Output the [x, y] coordinate of the center of the cell containing the given text.  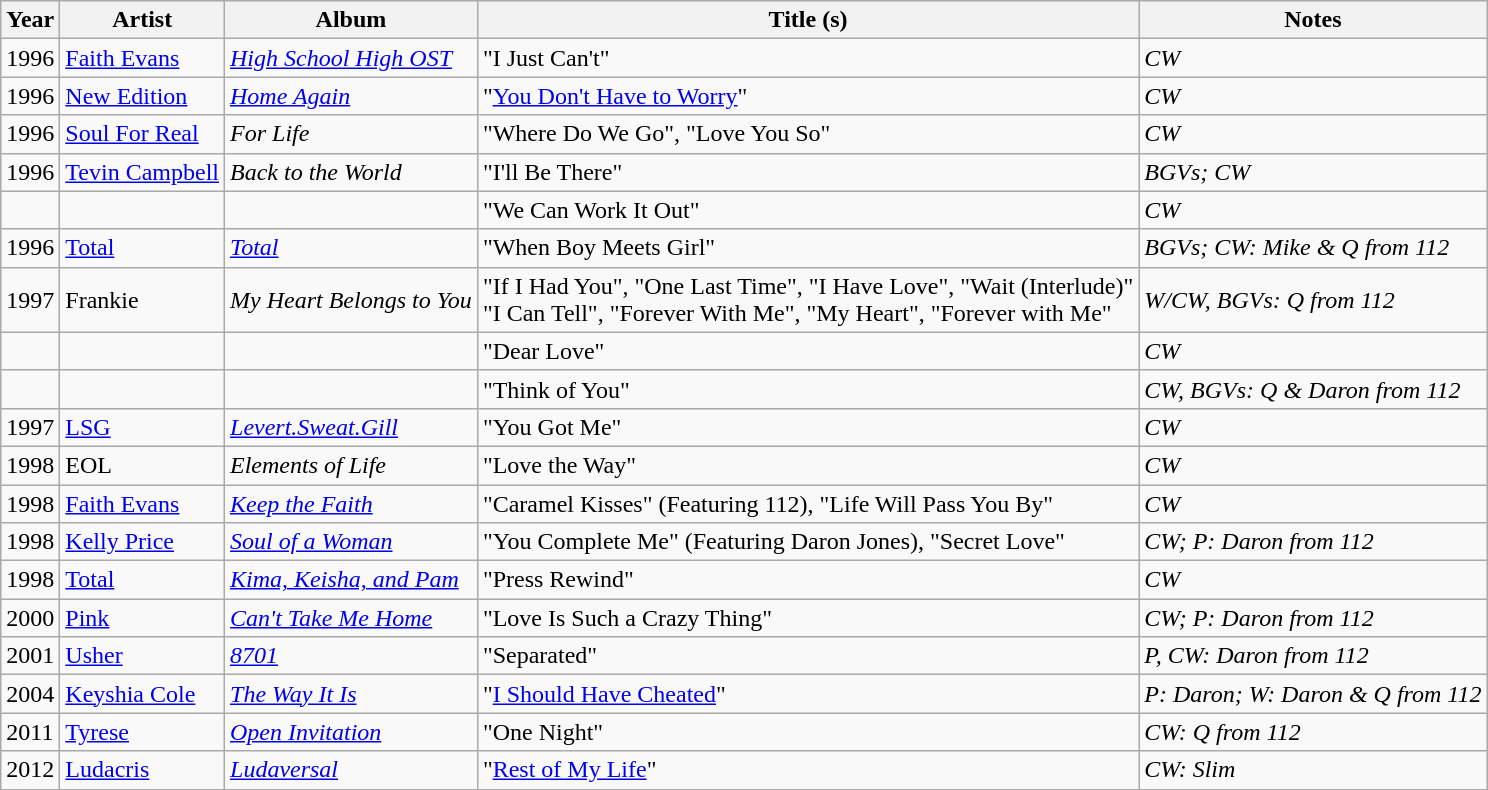
BGVs; CW: Mike & Q from 112 [1313, 248]
"We Can Work It Out" [808, 210]
2001 [30, 656]
"Separated" [808, 656]
Open Invitation [352, 732]
"Where Do We Go", "Love You So" [808, 134]
Soul For Real [142, 134]
Back to the World [352, 172]
Can't Take Me Home [352, 618]
Ludacris [142, 770]
2011 [30, 732]
Year [30, 20]
"Dear Love" [808, 351]
EOL [142, 465]
"Rest of My Life" [808, 770]
Kelly Price [142, 542]
Keep the Faith [352, 503]
Frankie [142, 300]
Tevin Campbell [142, 172]
Home Again [352, 96]
LSG [142, 427]
Artist [142, 20]
"When Boy Meets Girl" [808, 248]
Kima, Keisha, and Pam [352, 580]
"One Night" [808, 732]
8701 [352, 656]
Levert.Sweat.Gill [352, 427]
2004 [30, 694]
"You Don't Have to Worry" [808, 96]
Album [352, 20]
"Think of You" [808, 389]
Keyshia Cole [142, 694]
Usher [142, 656]
"I'll Be There" [808, 172]
"I Just Can't" [808, 58]
Pink [142, 618]
2012 [30, 770]
My Heart Belongs to You [352, 300]
"I Should Have Cheated" [808, 694]
"Press Rewind" [808, 580]
The Way It Is [352, 694]
"You Got Me" [808, 427]
Soul of a Woman [352, 542]
CW, BGVs: Q & Daron from 112 [1313, 389]
New Edition [142, 96]
P: Daron; W: Daron & Q from 112 [1313, 694]
BGVs; CW [1313, 172]
"Love Is Such a Crazy Thing" [808, 618]
W/CW, BGVs: Q from 112 [1313, 300]
Elements of Life [352, 465]
Tyrese [142, 732]
CW: Slim [1313, 770]
CW: Q from 112 [1313, 732]
"Love the Way" [808, 465]
"Caramel Kisses" (Featuring 112), "Life Will Pass You By" [808, 503]
"You Complete Me" (Featuring Daron Jones), "Secret Love" [808, 542]
Notes [1313, 20]
"If I Had You", "One Last Time", "I Have Love", "Wait (Interlude)""I Can Tell", "Forever With Me", "My Heart", "Forever with Me" [808, 300]
Title (s) [808, 20]
High School High OST [352, 58]
Ludaversal [352, 770]
2000 [30, 618]
For Life [352, 134]
P, CW: Daron from 112 [1313, 656]
